Identify which cell holds the provided text, then report its (X, Y) central coordinate. 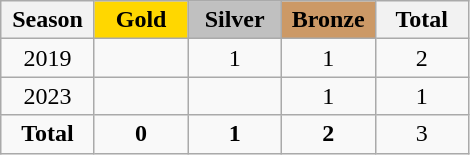
0 (141, 134)
Season (48, 20)
2019 (48, 58)
Bronze (328, 20)
2023 (48, 96)
Silver (235, 20)
Gold (141, 20)
3 (422, 134)
